Pinpoint the cell where the given text exists, returning its (x, y) midpoint coordinate. 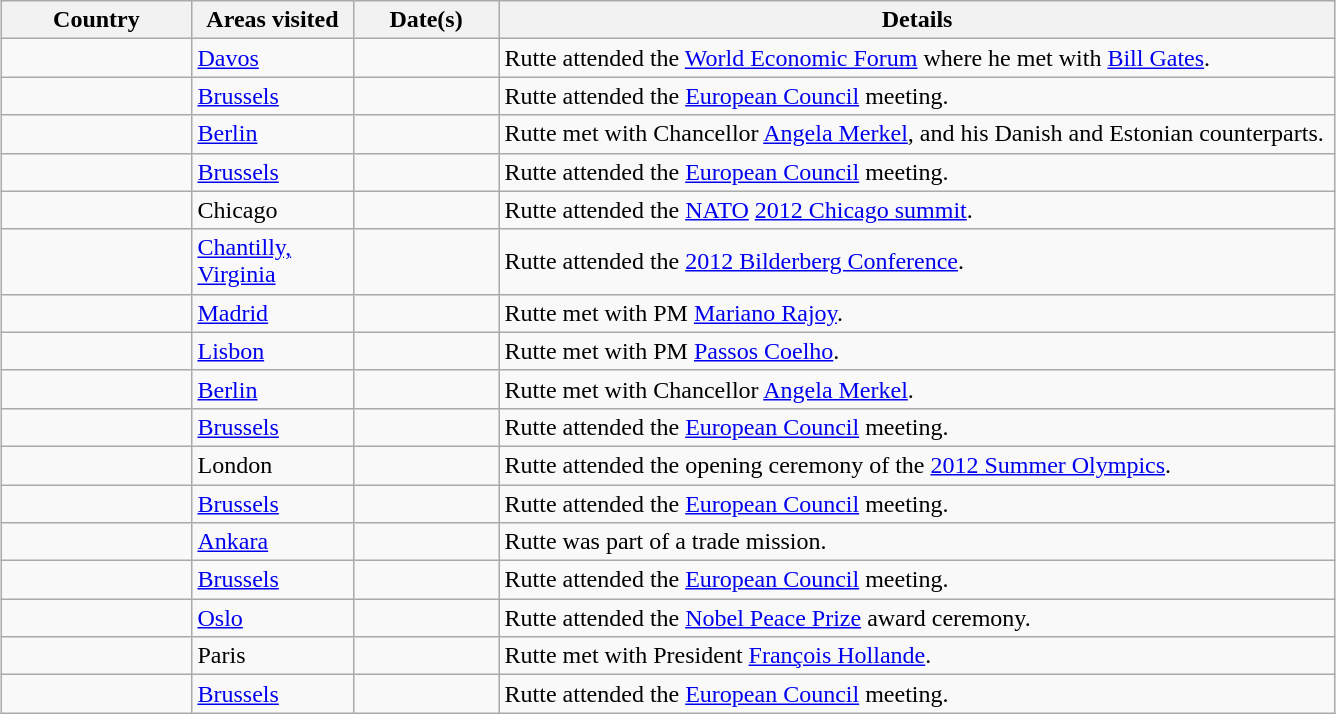
Rutte attended the Nobel Peace Prize award ceremony. (917, 618)
Date(s) (426, 20)
Details (917, 20)
Ankara (272, 542)
Rutte met with Chancellor Angela Merkel, and his Danish and Estonian counterparts. (917, 134)
Paris (272, 656)
Lisbon (272, 351)
Rutte met with Chancellor Angela Merkel. (917, 389)
Rutte was part of a trade mission. (917, 542)
Chantilly, Virginia (272, 262)
Chicago (272, 210)
Rutte attended the NATO 2012 Chicago summit. (917, 210)
Rutte attended the 2012 Bilderberg Conference. (917, 262)
Rutte met with PM Mariano Rajoy. (917, 313)
Rutte attended the opening ceremony of the 2012 Summer Olympics. (917, 465)
Madrid (272, 313)
Areas visited (272, 20)
Rutte met with President François Hollande. (917, 656)
Rutte met with PM Passos Coelho. (917, 351)
Rutte attended the World Economic Forum where he met with Bill Gates. (917, 58)
Oslo (272, 618)
Country (96, 20)
Davos (272, 58)
London (272, 465)
